Detect which cell encompasses the target text, then output its (x, y) center coordinate. 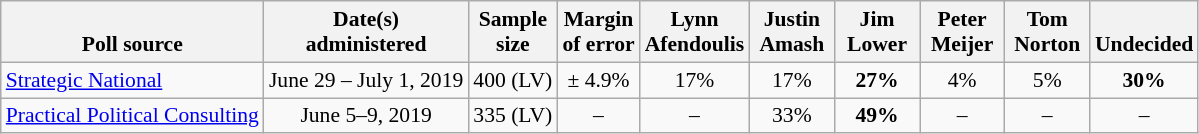
Poll source (132, 32)
5% (1048, 80)
PeterMeijer (962, 32)
27% (876, 80)
LynnAfendoulis (695, 32)
JustinAmash (792, 32)
335 (LV) (512, 116)
4% (962, 80)
Samplesize (512, 32)
30% (1144, 80)
TomNorton (1048, 32)
33% (792, 116)
Practical Political Consulting (132, 116)
Undecided (1144, 32)
Strategic National (132, 80)
400 (LV) (512, 80)
49% (876, 116)
Date(s)administered (366, 32)
Marginof error (598, 32)
JimLower (876, 32)
± 4.9% (598, 80)
June 29 – July 1, 2019 (366, 80)
June 5–9, 2019 (366, 116)
